Locate the cell with the specified text and output its [X, Y] center coordinate. 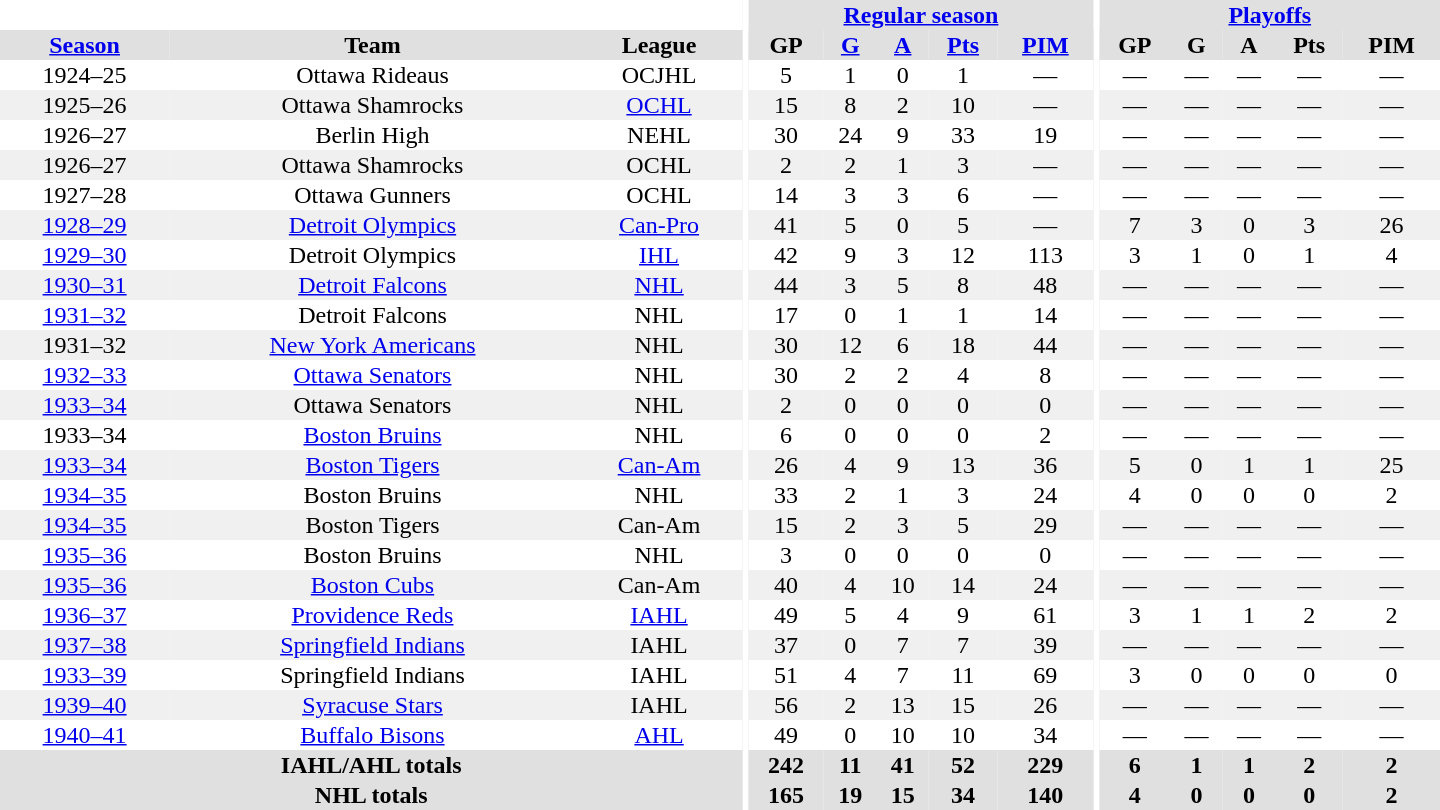
Season [84, 45]
1939–40 [84, 705]
Team [372, 45]
AHL [660, 735]
242 [786, 765]
Boston Cubs [372, 585]
37 [786, 645]
IHL [660, 255]
25 [1392, 465]
29 [1046, 525]
IAHL/AHL totals [371, 765]
1928–29 [84, 225]
1924–25 [84, 75]
52 [963, 765]
New York Americans [372, 345]
1936–37 [84, 615]
140 [1046, 795]
1933–39 [84, 675]
17 [786, 315]
Playoffs [1270, 15]
NEHL [660, 135]
Can-Pro [660, 225]
1937–38 [84, 645]
1929–30 [84, 255]
NHL totals [371, 795]
OCJHL [660, 75]
36 [1046, 465]
48 [1046, 285]
1940–41 [84, 735]
Ottawa Gunners [372, 195]
39 [1046, 645]
42 [786, 255]
1932–33 [84, 375]
Ottawa Rideaus [372, 75]
Berlin High [372, 135]
Syracuse Stars [372, 705]
Buffalo Bisons [372, 735]
Regular season [920, 15]
69 [1046, 675]
113 [1046, 255]
Providence Reds [372, 615]
56 [786, 705]
1930–31 [84, 285]
1925–26 [84, 105]
40 [786, 585]
League [660, 45]
229 [1046, 765]
18 [963, 345]
165 [786, 795]
51 [786, 675]
1927–28 [84, 195]
61 [1046, 615]
